Return (x, y) of the center of cell containing provided text 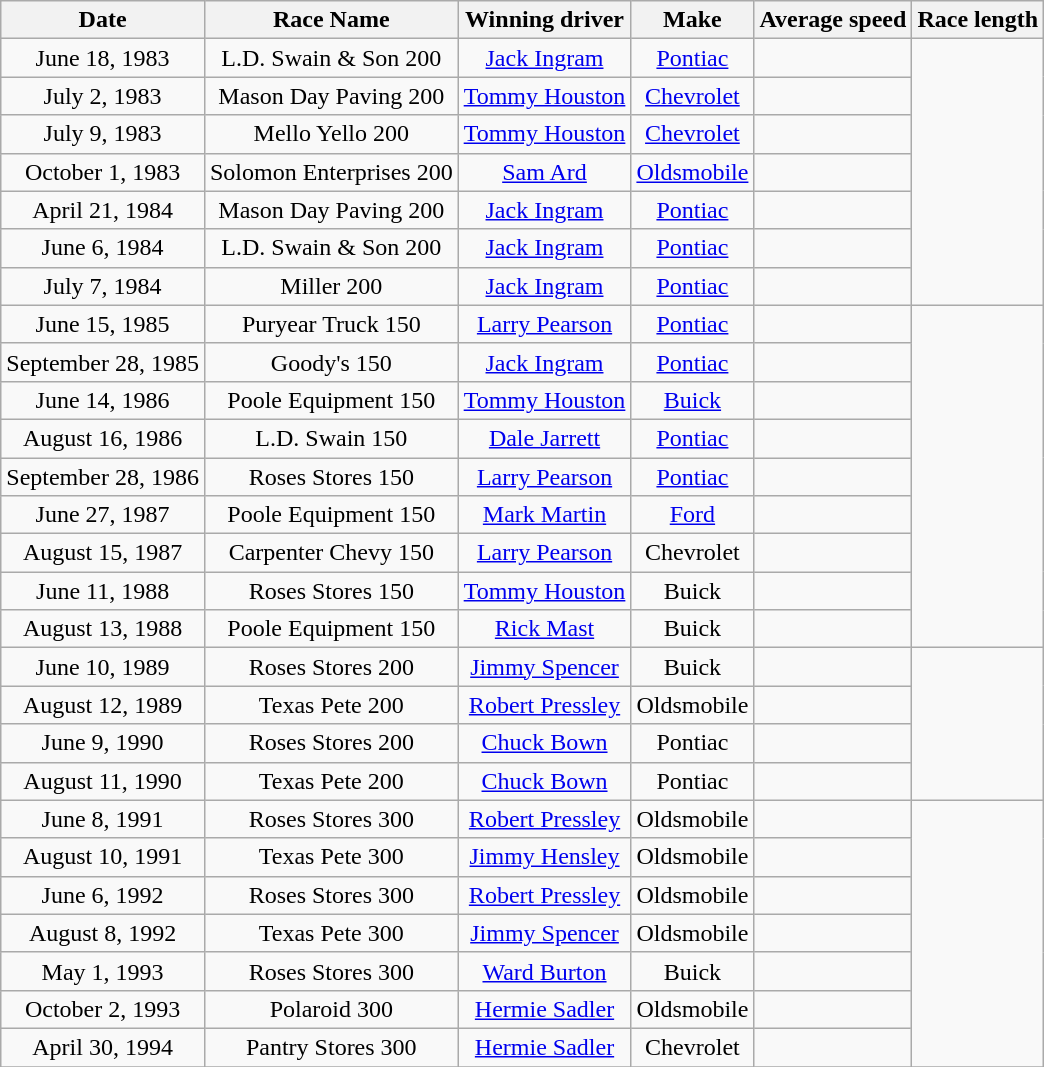
Mark Martin (544, 515)
August 11, 1990 (103, 781)
Mello Yello 200 (331, 134)
Ford (692, 515)
Date (103, 20)
April 30, 1994 (103, 1047)
June 18, 1983 (103, 58)
September 28, 1986 (103, 477)
June 8, 1991 (103, 819)
June 6, 1992 (103, 895)
Jimmy Hensley (544, 857)
Polaroid 300 (331, 1009)
June 14, 1986 (103, 400)
July 9, 1983 (103, 134)
June 9, 1990 (103, 743)
August 16, 1986 (103, 438)
June 27, 1987 (103, 515)
Pantry Stores 300 (331, 1047)
Rick Mast (544, 629)
Dale Jarrett (544, 438)
Carpenter Chevy 150 (331, 553)
Miller 200 (331, 286)
Race length (978, 20)
September 28, 1985 (103, 362)
August 15, 1987 (103, 553)
Ward Burton (544, 971)
Winning driver (544, 20)
May 1, 1993 (103, 971)
Average speed (833, 20)
L.D. Swain 150 (331, 438)
June 11, 1988 (103, 591)
July 2, 1983 (103, 96)
Race Name (331, 20)
Puryear Truck 150 (331, 324)
August 10, 1991 (103, 857)
Goody's 150 (331, 362)
June 15, 1985 (103, 324)
June 6, 1984 (103, 248)
October 1, 1983 (103, 172)
August 12, 1989 (103, 705)
Make (692, 20)
June 10, 1989 (103, 667)
Sam Ard (544, 172)
April 21, 1984 (103, 210)
August 13, 1988 (103, 629)
Solomon Enterprises 200 (331, 172)
October 2, 1993 (103, 1009)
August 8, 1992 (103, 933)
July 7, 1984 (103, 286)
